Pinpoint the cell where the given text exists, returning its [X, Y] midpoint coordinate. 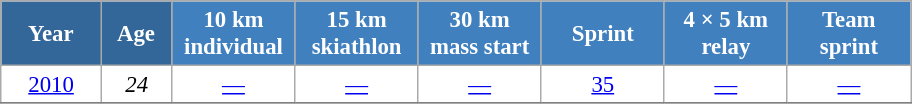
30 km mass start [480, 34]
10 km individual [234, 34]
35 [602, 85]
4 × 5 km relay [726, 34]
Age [136, 34]
Sprint [602, 34]
Year [52, 34]
Team sprint [848, 34]
2010 [52, 85]
15 km skiathlon [356, 34]
24 [136, 85]
